Search for the cell housing the specified text and yield its (x, y) center coordinate. 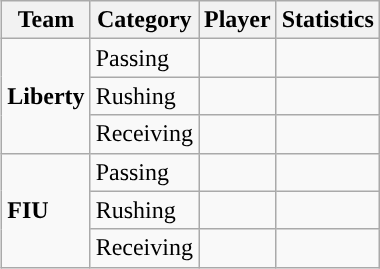
Team (46, 20)
Liberty (46, 96)
Category (144, 20)
Player (237, 20)
FIU (46, 210)
Statistics (328, 20)
